Search for the cell housing the specified text and yield its (x, y) center coordinate. 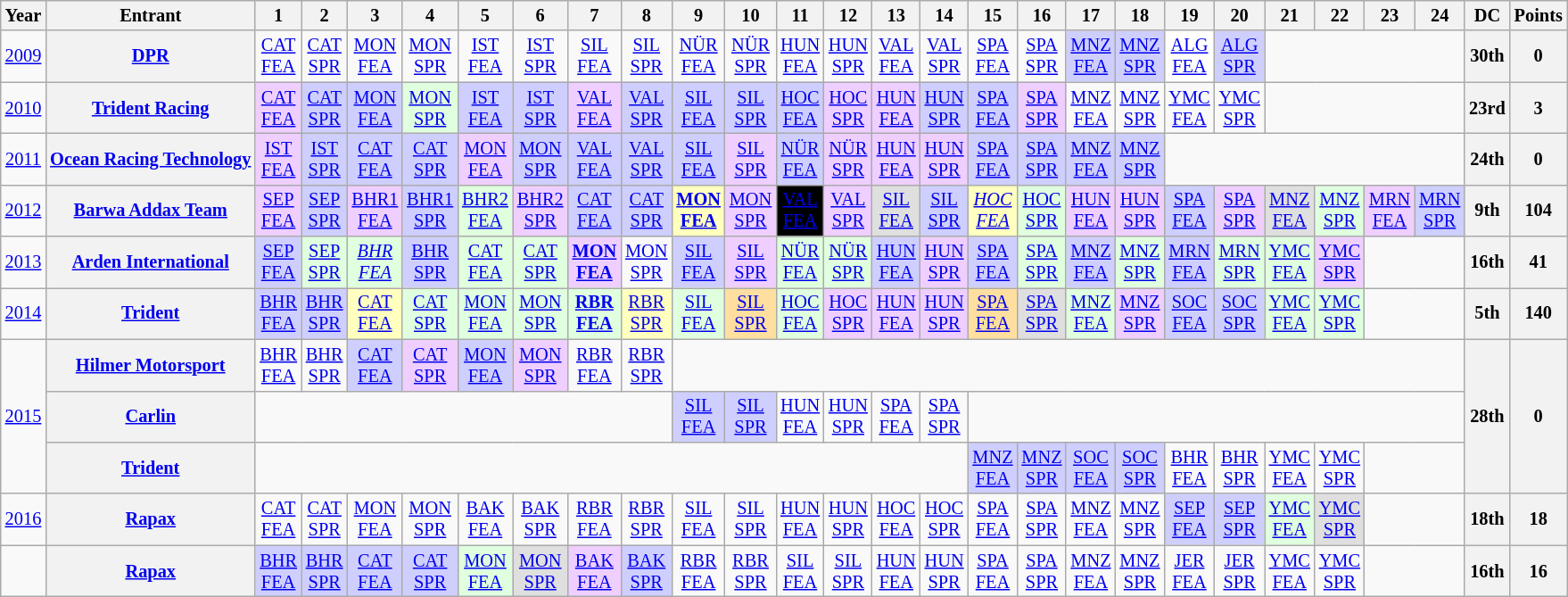
17 (1090, 15)
2014 (23, 313)
Hilmer Motorsport (150, 365)
5 (485, 15)
23 (1390, 15)
104 (1539, 211)
2015 (23, 416)
4 (430, 15)
14 (945, 15)
13 (896, 15)
20 (1240, 15)
BHR2FEA (485, 211)
Points (1539, 15)
2016 (23, 519)
23rd (1487, 108)
19 (1189, 15)
BHR2SPR (541, 211)
DPR (150, 56)
8 (646, 15)
10 (751, 15)
18th (1487, 519)
2010 (23, 108)
11 (800, 15)
1 (278, 15)
28th (1487, 416)
15 (992, 15)
5th (1487, 313)
Entrant (150, 15)
Barwa Addax Team (150, 211)
BHR1SPR (430, 211)
2011 (23, 159)
24 (1440, 15)
BHR1FEA (375, 211)
9 (698, 15)
Ocean Racing Technology (150, 159)
2013 (23, 262)
JERSPR (1240, 571)
22 (1340, 15)
9th (1487, 211)
140 (1539, 313)
41 (1539, 262)
7 (595, 15)
21 (1290, 15)
ALGFEA (1189, 56)
30th (1487, 56)
24th (1487, 159)
2 (325, 15)
Carlin (150, 417)
ALGSPR (1240, 56)
Arden International (150, 262)
JERFEA (1189, 571)
12 (848, 15)
6 (541, 15)
Trident Racing (150, 108)
Year (23, 15)
2012 (23, 211)
DC (1487, 15)
2009 (23, 56)
